Locate the cell with the specified text and output its (X, Y) center coordinate. 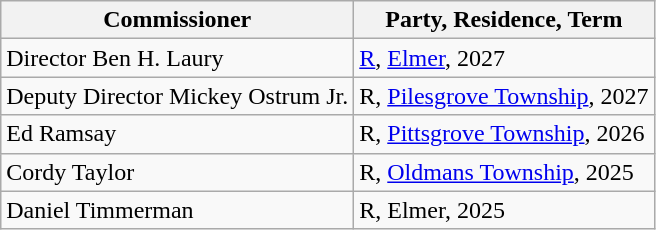
Commissioner (178, 20)
R, Oldmans Township, 2025 (504, 172)
Cordy Taylor (178, 172)
Daniel Timmerman (178, 210)
R, Pittsgrove Township, 2026 (504, 134)
Party, Residence, Term (504, 20)
Deputy Director Mickey Ostrum Jr. (178, 96)
Director Ben H. Laury (178, 58)
R, Elmer, 2025 (504, 210)
R, Elmer, 2027 (504, 58)
Ed Ramsay (178, 134)
R, Pilesgrove Township, 2027 (504, 96)
